Capture the cell that displays the provided text and extract its (x, y) central coordinate. 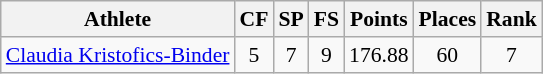
SP (290, 19)
60 (448, 55)
9 (326, 55)
Athlete (118, 19)
CF (254, 19)
Claudia Kristofics-Binder (118, 55)
5 (254, 55)
Rank (512, 19)
FS (326, 19)
Places (448, 19)
176.88 (378, 55)
Points (378, 19)
